For the text-containing cell, return its midpoint in (X, Y) coordinate format. 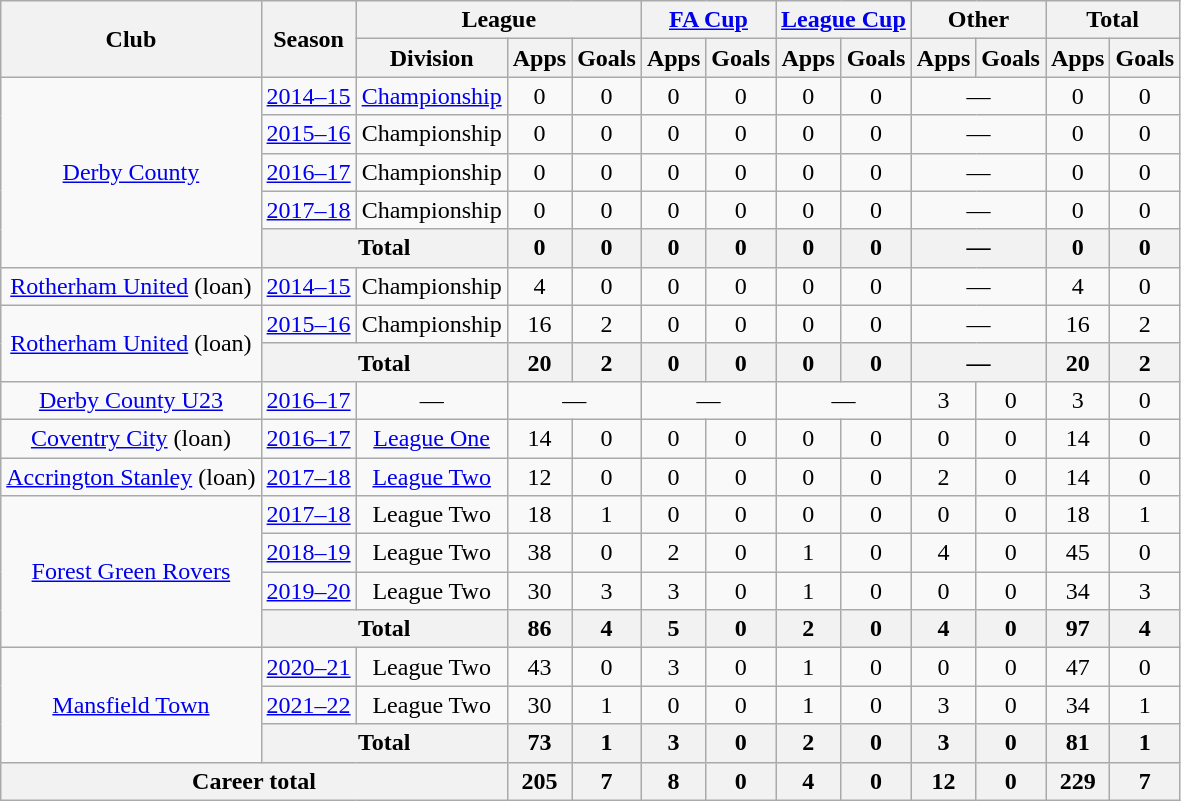
League One (432, 438)
86 (539, 629)
Accrington Stanley (loan) (131, 477)
2018–19 (308, 553)
Forest Green Rovers (131, 572)
47 (1078, 667)
Derby County U23 (131, 400)
5 (673, 629)
81 (1078, 743)
Other (978, 20)
FA Cup (708, 20)
38 (539, 553)
229 (1078, 781)
Season (308, 39)
2020–21 (308, 667)
2019–20 (308, 591)
73 (539, 743)
League Cup (844, 20)
Derby County (131, 172)
97 (1078, 629)
Coventry City (loan) (131, 438)
Club (131, 39)
205 (539, 781)
Division (432, 58)
Career total (254, 781)
Mansfield Town (131, 705)
45 (1078, 553)
43 (539, 667)
8 (673, 781)
2021–22 (308, 705)
League (498, 20)
